Output the (x, y) coordinate of the center of the cell containing the given text.  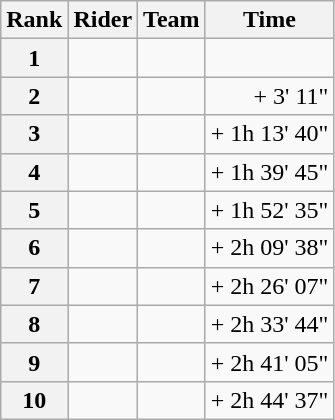
1 (34, 58)
10 (34, 400)
3 (34, 134)
2 (34, 96)
+ 1h 52' 35" (270, 210)
+ 2h 33' 44" (270, 324)
+ 2h 41' 05" (270, 362)
+ 1h 13' 40" (270, 134)
9 (34, 362)
7 (34, 286)
5 (34, 210)
Team (172, 20)
+ 1h 39' 45" (270, 172)
Time (270, 20)
+ 2h 09' 38" (270, 248)
6 (34, 248)
Rider (103, 20)
8 (34, 324)
+ 2h 26' 07" (270, 286)
4 (34, 172)
+ 2h 44' 37" (270, 400)
Rank (34, 20)
+ 3' 11" (270, 96)
